Extract the [X, Y] coordinate from the center of the cell holding the provided text.  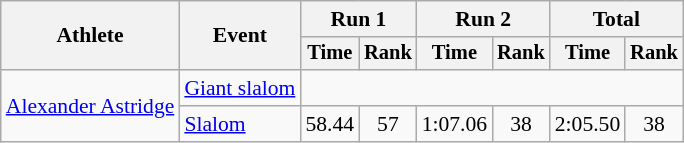
2:05.50 [588, 124]
Run 2 [484, 19]
1:07.06 [454, 124]
Giant slalom [240, 88]
Athlete [90, 36]
58.44 [330, 124]
57 [388, 124]
Slalom [240, 124]
Run 1 [358, 19]
Event [240, 36]
Total [616, 19]
Alexander Astridge [90, 106]
